Locate the cell with the specified text and output its (x, y) center coordinate. 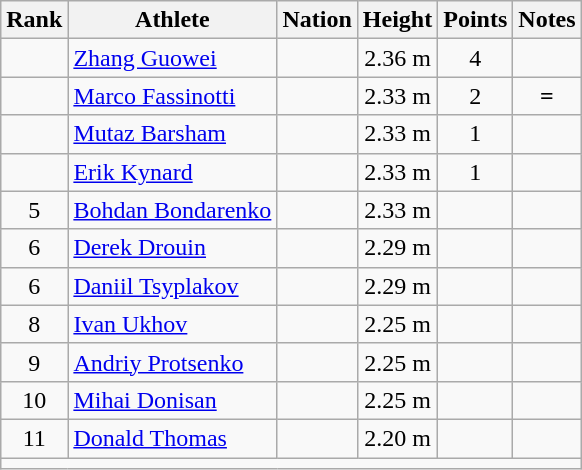
Athlete (172, 20)
Erik Kynard (172, 172)
Nation (317, 20)
2.36 m (397, 58)
10 (34, 400)
Donald Thomas (172, 438)
Bohdan Bondarenko (172, 210)
Derek Drouin (172, 248)
Ivan Ukhov (172, 324)
9 (34, 362)
8 (34, 324)
Mutaz Barsham (172, 134)
Rank (34, 20)
Height (397, 20)
2.20 m (397, 438)
2 (476, 96)
Marco Fassinotti (172, 96)
Zhang Guowei (172, 58)
Andriy Protsenko (172, 362)
Notes (547, 20)
5 (34, 210)
Mihai Donisan (172, 400)
11 (34, 438)
4 (476, 58)
Points (476, 20)
Daniil Tsyplakov (172, 286)
= (547, 96)
